Pinpoint the cell where the given text exists, returning its (x, y) midpoint coordinate. 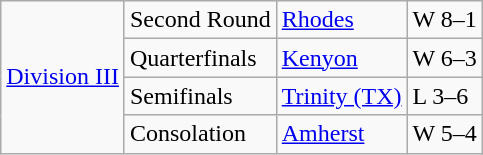
Division III (63, 77)
W 5–4 (444, 134)
Consolation (200, 134)
Kenyon (342, 58)
Quarterfinals (200, 58)
Rhodes (342, 20)
Amherst (342, 134)
Trinity (TX) (342, 96)
Second Round (200, 20)
W 8–1 (444, 20)
Semifinals (200, 96)
L 3–6 (444, 96)
W 6–3 (444, 58)
